Scan for the cell matching the given text and deliver its (X, Y) coordinate at center. 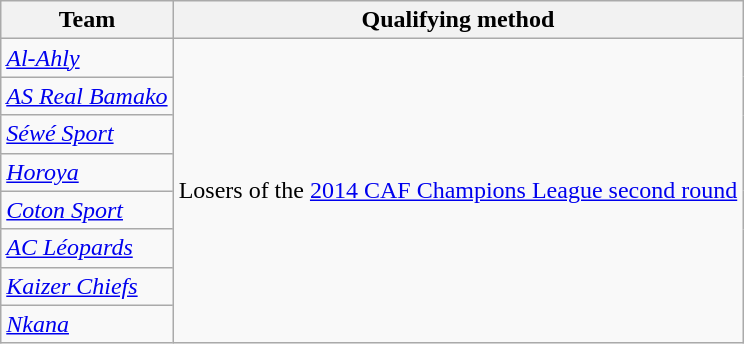
Coton Sport (87, 210)
Nkana (87, 324)
AC Léopards (87, 248)
Qualifying method (458, 20)
Kaizer Chiefs (87, 286)
Séwé Sport (87, 134)
Losers of the 2014 CAF Champions League second round (458, 191)
Al-Ahly (87, 58)
Team (87, 20)
AS Real Bamako (87, 96)
Horoya (87, 172)
